Pinpoint the cell where the given text exists, returning its (x, y) midpoint coordinate. 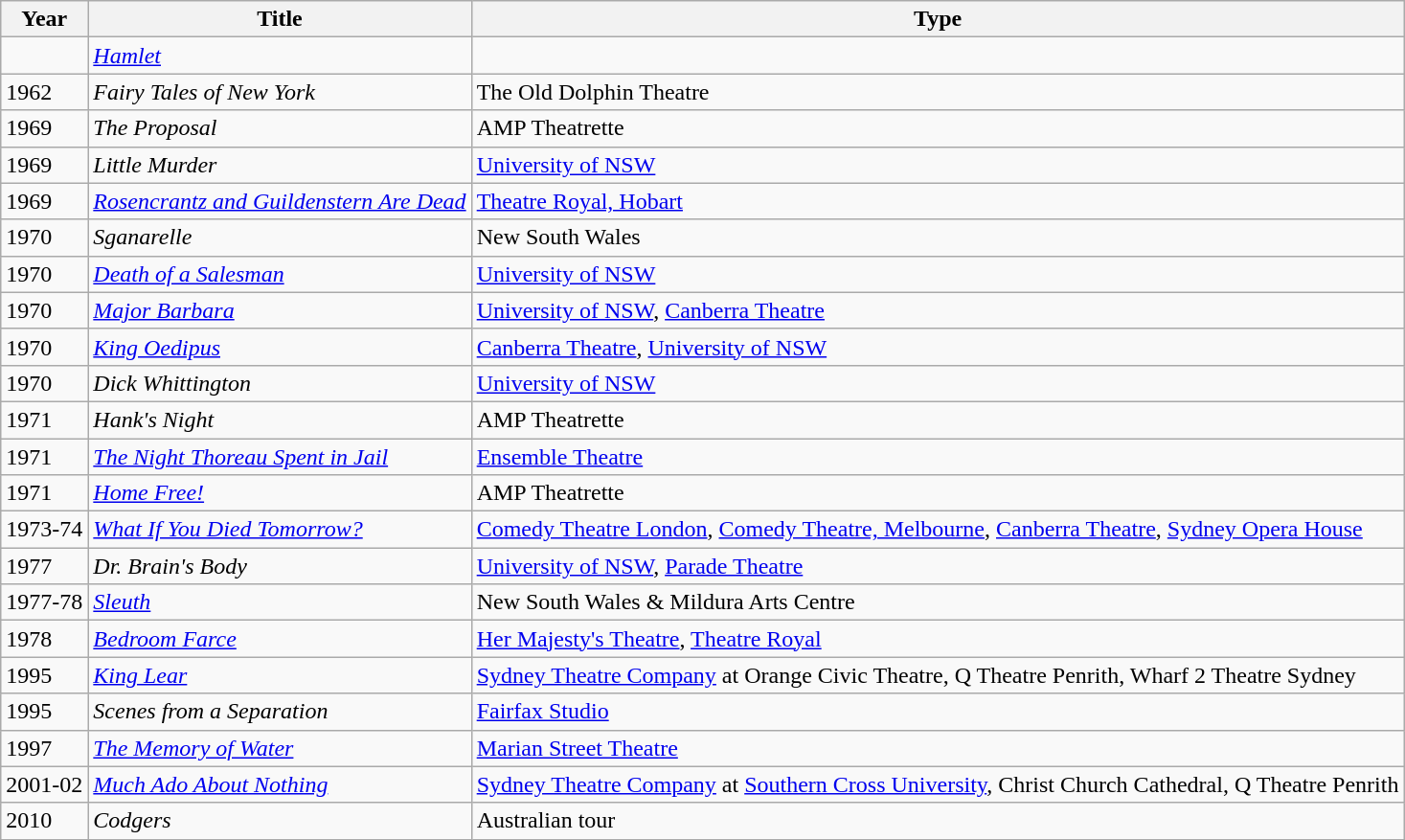
Canberra Theatre, University of NSW (938, 347)
University of NSW, Canberra Theatre (938, 310)
1977-78 (44, 602)
Sydney Theatre Company at Southern Cross University, Christ Church Cathedral, Q Theatre Penrith (938, 784)
1978 (44, 639)
New South Wales (938, 238)
1977 (44, 566)
Fairfax Studio (938, 712)
1962 (44, 92)
Sganarelle (280, 238)
Codgers (280, 821)
1973-74 (44, 530)
Dr. Brain's Body (280, 566)
Australian tour (938, 821)
Type (938, 19)
Ensemble Theatre (938, 457)
Death of a Salesman (280, 274)
King Oedipus (280, 347)
New South Wales & Mildura Arts Centre (938, 602)
Her Majesty's Theatre, Theatre Royal (938, 639)
What If You Died Tomorrow? (280, 530)
The Memory of Water (280, 748)
University of NSW, Parade Theatre (938, 566)
Hank's Night (280, 420)
Much Ado About Nothing (280, 784)
Major Barbara (280, 310)
Sydney Theatre Company at Orange Civic Theatre, Q Theatre Penrith, Wharf 2 Theatre Sydney (938, 675)
King Lear (280, 675)
Title (280, 19)
Year (44, 19)
Dick Whittington (280, 383)
Rosencrantz and Guildenstern Are Dead (280, 201)
Theatre Royal, Hobart (938, 201)
Scenes from a Separation (280, 712)
2010 (44, 821)
Little Murder (280, 165)
Home Free! (280, 493)
Bedroom Farce (280, 639)
1997 (44, 748)
Marian Street Theatre (938, 748)
2001-02 (44, 784)
Fairy Tales of New York (280, 92)
Comedy Theatre London, Comedy Theatre, Melbourne, Canberra Theatre, Sydney Opera House (938, 530)
The Proposal (280, 128)
The Night Thoreau Spent in Jail (280, 457)
Sleuth (280, 602)
The Old Dolphin Theatre (938, 92)
Hamlet (280, 56)
